Scan for the cell matching the given text and deliver its (x, y) coordinate at center. 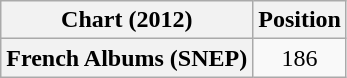
Chart (2012) (127, 20)
186 (300, 58)
French Albums (SNEP) (127, 58)
Position (300, 20)
